Extract the [X, Y] coordinate from the center of the cell holding the provided text.  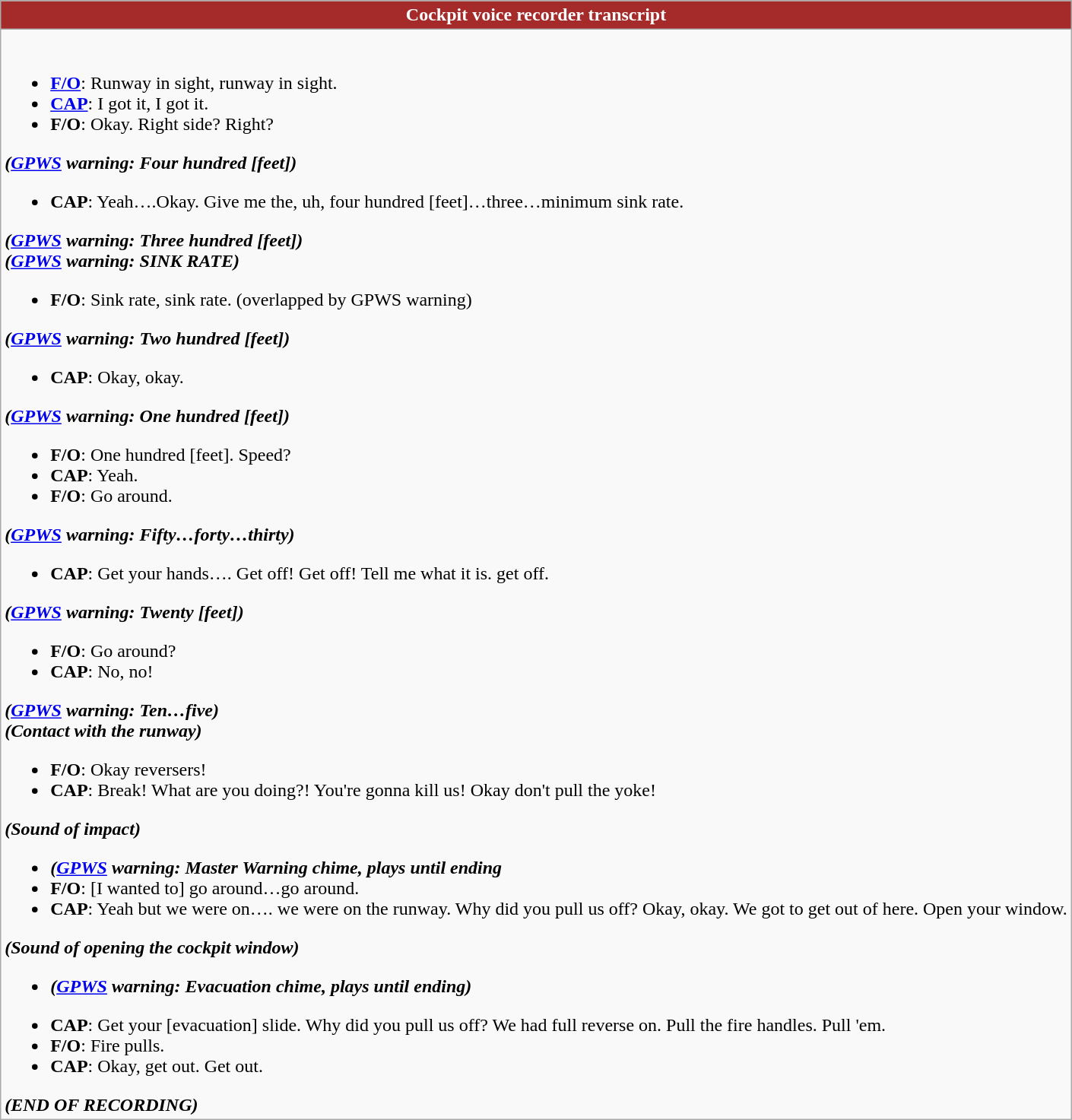
Cockpit voice recorder transcript [537, 15]
